Scan for the cell matching the given text and deliver its (X, Y) coordinate at center. 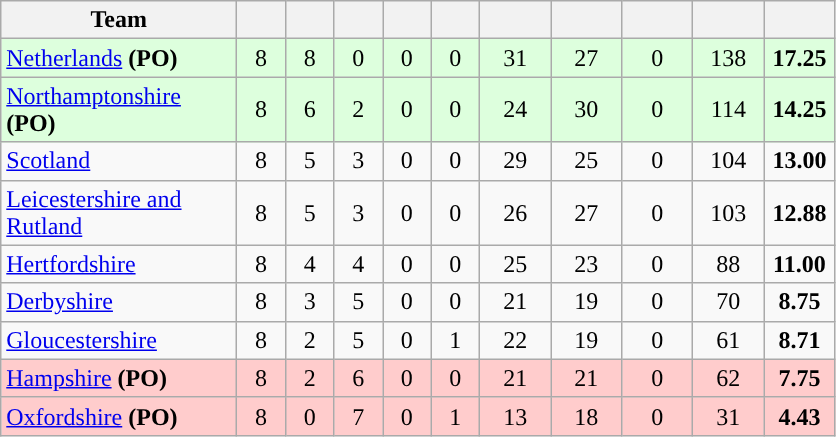
23 (586, 264)
29 (516, 161)
22 (516, 340)
114 (728, 110)
18 (586, 416)
138 (728, 58)
104 (728, 161)
13.00 (800, 161)
Hertfordshire (119, 264)
Hampshire (PO) (119, 378)
61 (728, 340)
Northamptonshire (PO) (119, 110)
26 (516, 212)
70 (728, 302)
Netherlands (PO) (119, 58)
8.75 (800, 302)
62 (728, 378)
4.43 (800, 416)
7 (358, 416)
7.75 (800, 378)
Scotland (119, 161)
Gloucestershire (119, 340)
24 (516, 110)
8.71 (800, 340)
Team (119, 20)
13 (516, 416)
88 (728, 264)
14.25 (800, 110)
11.00 (800, 264)
Oxfordshire (PO) (119, 416)
Leicestershire and Rutland (119, 212)
12.88 (800, 212)
30 (586, 110)
Derbyshire (119, 302)
103 (728, 212)
17.25 (800, 58)
